Identify which cell holds the provided text, then report its [X, Y] central coordinate. 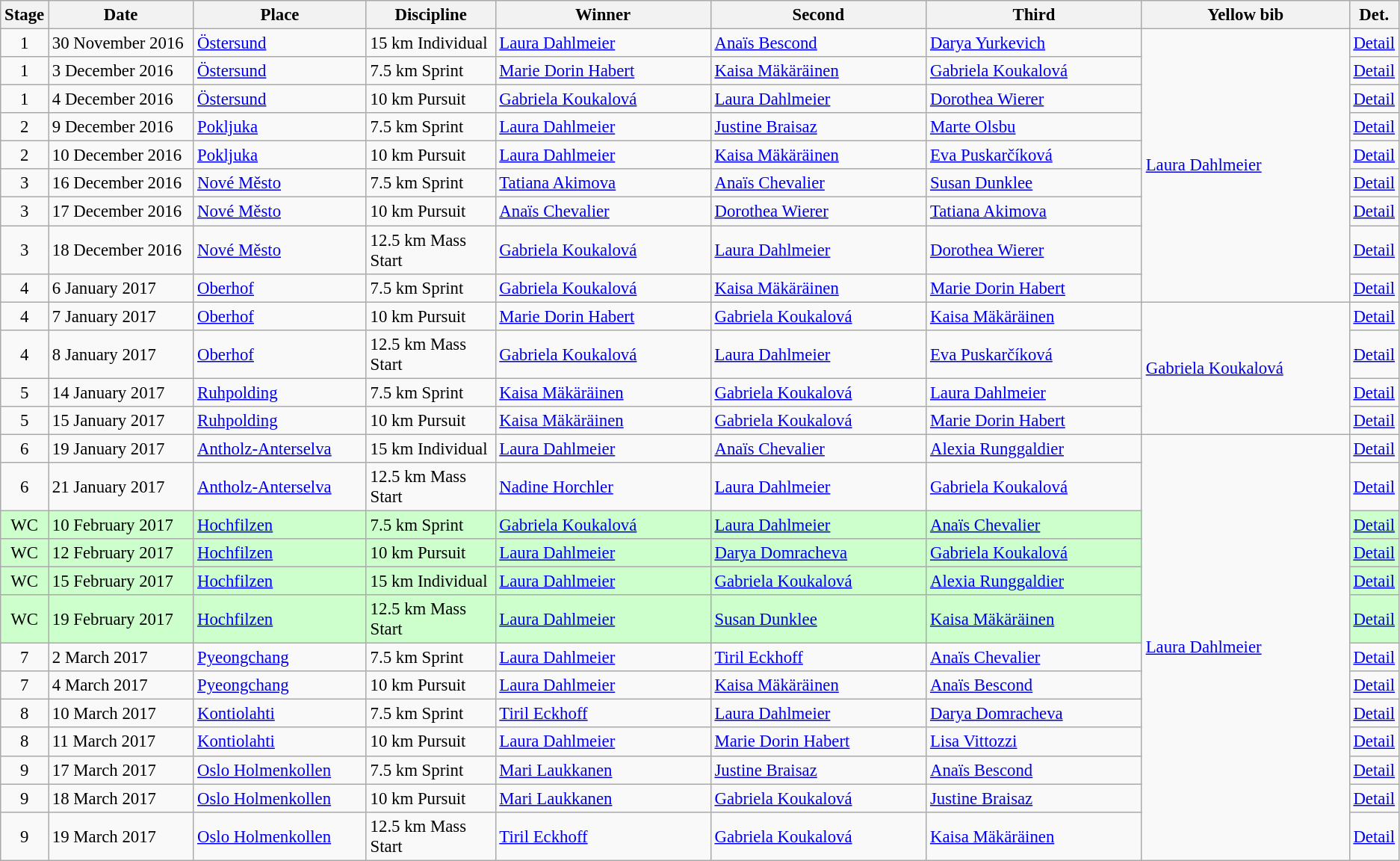
9 December 2016 [120, 127]
Darya Yurkevich [1034, 43]
Stage [25, 15]
Third [1034, 15]
18 December 2016 [120, 250]
3 December 2016 [120, 71]
Place [280, 15]
Discipline [430, 15]
Winner [603, 15]
18 March 2017 [120, 798]
Marte Olsbu [1034, 127]
Yellow bib [1245, 15]
8 January 2017 [120, 354]
14 January 2017 [120, 392]
19 March 2017 [120, 836]
17 December 2016 [120, 212]
11 March 2017 [120, 742]
4 March 2017 [120, 685]
6 January 2017 [120, 288]
10 March 2017 [120, 714]
Second [818, 15]
16 December 2016 [120, 183]
19 February 2017 [120, 619]
15 January 2017 [120, 421]
10 December 2016 [120, 155]
12 February 2017 [120, 553]
4 December 2016 [120, 99]
30 November 2016 [120, 43]
Lisa Vittozzi [1034, 742]
2 March 2017 [120, 658]
Det. [1374, 15]
7 January 2017 [120, 316]
Date [120, 15]
17 March 2017 [120, 770]
19 January 2017 [120, 448]
Nadine Horchler [603, 487]
15 February 2017 [120, 581]
21 January 2017 [120, 487]
10 February 2017 [120, 525]
